Scan for the cell matching the given text and deliver its [X, Y] coordinate at center. 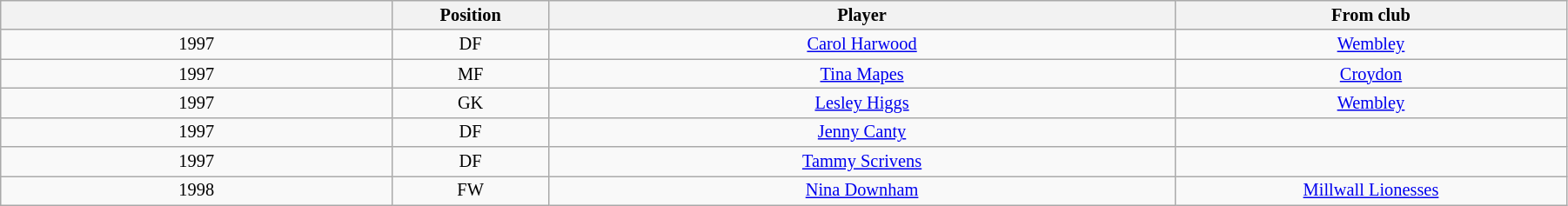
Lesley Higgs [862, 103]
FW [471, 190]
Nina Downham [862, 190]
Carol Harwood [862, 44]
1998 [197, 190]
Millwall Lionesses [1371, 190]
MF [471, 74]
From club [1371, 15]
Croydon [1371, 74]
Jenny Canty [862, 132]
GK [471, 103]
Position [471, 15]
Tammy Scrivens [862, 162]
Tina Mapes [862, 74]
Player [862, 15]
